Detect which cell encompasses the target text, then output its [x, y] center coordinate. 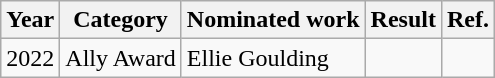
2022 [30, 58]
Year [30, 20]
Result [403, 20]
Ref. [468, 20]
Ally Award [121, 58]
Nominated work [273, 20]
Category [121, 20]
Ellie Goulding [273, 58]
